Scan for the cell matching the given text and deliver its [x, y] coordinate at center. 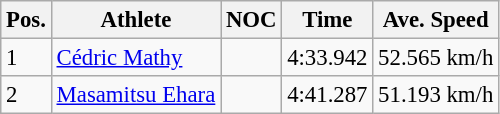
2 [26, 95]
NOC [252, 20]
Ave. Speed [436, 20]
4:33.942 [328, 58]
Athlete [136, 20]
51.193 km/h [436, 95]
Cédric Mathy [136, 58]
4:41.287 [328, 95]
1 [26, 58]
Masamitsu Ehara [136, 95]
Time [328, 20]
52.565 km/h [436, 58]
Pos. [26, 20]
